Provide the [x, y] coordinate of the cell's center where the given text is located.  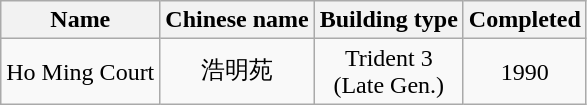
Chinese name [237, 20]
Building type [388, 20]
Completed [524, 20]
Name [80, 20]
Ho Ming Court [80, 72]
浩明苑 [237, 72]
Trident 3(Late Gen.) [388, 72]
1990 [524, 72]
